Identify which cell holds the provided text, then report its [x, y] central coordinate. 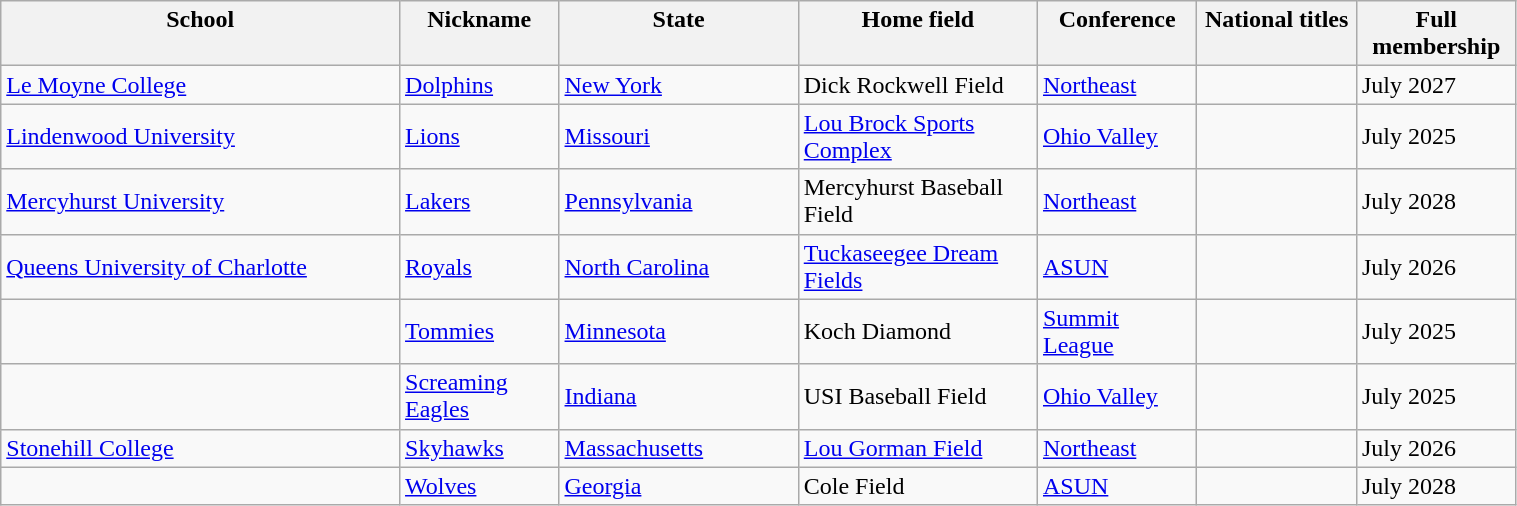
Skyhawks [480, 448]
July 2027 [1436, 85]
Dolphins [480, 85]
Mercyhurst Baseball Field [918, 202]
Pennsylvania [678, 202]
Screaming Eagles [480, 396]
USI Baseball Field [918, 396]
Dick Rockwell Field [918, 85]
Tommies [480, 332]
National titles [1276, 34]
School [200, 34]
Georgia [678, 486]
Lou Brock Sports Complex [918, 136]
Lou Gorman Field [918, 448]
Full membership [1436, 34]
Indiana [678, 396]
Lindenwood University [200, 136]
Tuckaseegee Dream Fields [918, 266]
New York [678, 85]
Lions [480, 136]
Mercyhurst University [200, 202]
State [678, 34]
Home field [918, 34]
Nickname [480, 34]
Koch Diamond [918, 332]
North Carolina [678, 266]
Royals [480, 266]
Conference [1116, 34]
Le Moyne College [200, 85]
Cole Field [918, 486]
Wolves [480, 486]
Missouri [678, 136]
Lakers [480, 202]
Stonehill College [200, 448]
Queens University of Charlotte [200, 266]
Summit League [1116, 332]
Minnesota [678, 332]
Massachusetts [678, 448]
